From the cell containing the given text, extract its center point as [x, y] coordinate. 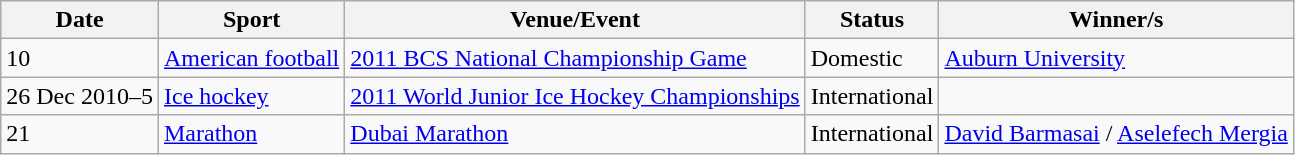
David Barmasai / Aselefech Mergia [1116, 134]
Winner/s [1116, 20]
Domestic [872, 58]
Venue/Event [575, 20]
10 [80, 58]
Auburn University [1116, 58]
2011 BCS National Championship Game [575, 58]
26 Dec 2010–5 [80, 96]
Ice hockey [251, 96]
Marathon [251, 134]
2011 World Junior Ice Hockey Championships [575, 96]
Dubai Marathon [575, 134]
21 [80, 134]
Status [872, 20]
Date [80, 20]
American football [251, 58]
Sport [251, 20]
